Find where the given text appears and provide that cell's center as (X, Y) coordinate. 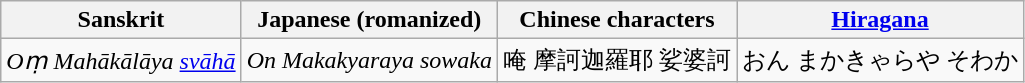
唵 摩訶迦羅耶 娑婆訶 (616, 60)
On Makakyaraya sowaka (369, 60)
Hiragana (880, 20)
Oṃ Mahākālāya svāhā (121, 60)
Japanese (romanized) (369, 20)
Sanskrit (121, 20)
Chinese characters (616, 20)
おん まかきゃらや そわか (880, 60)
